Determine the (x, y) coordinate at the center of the cell enclosing the given text.  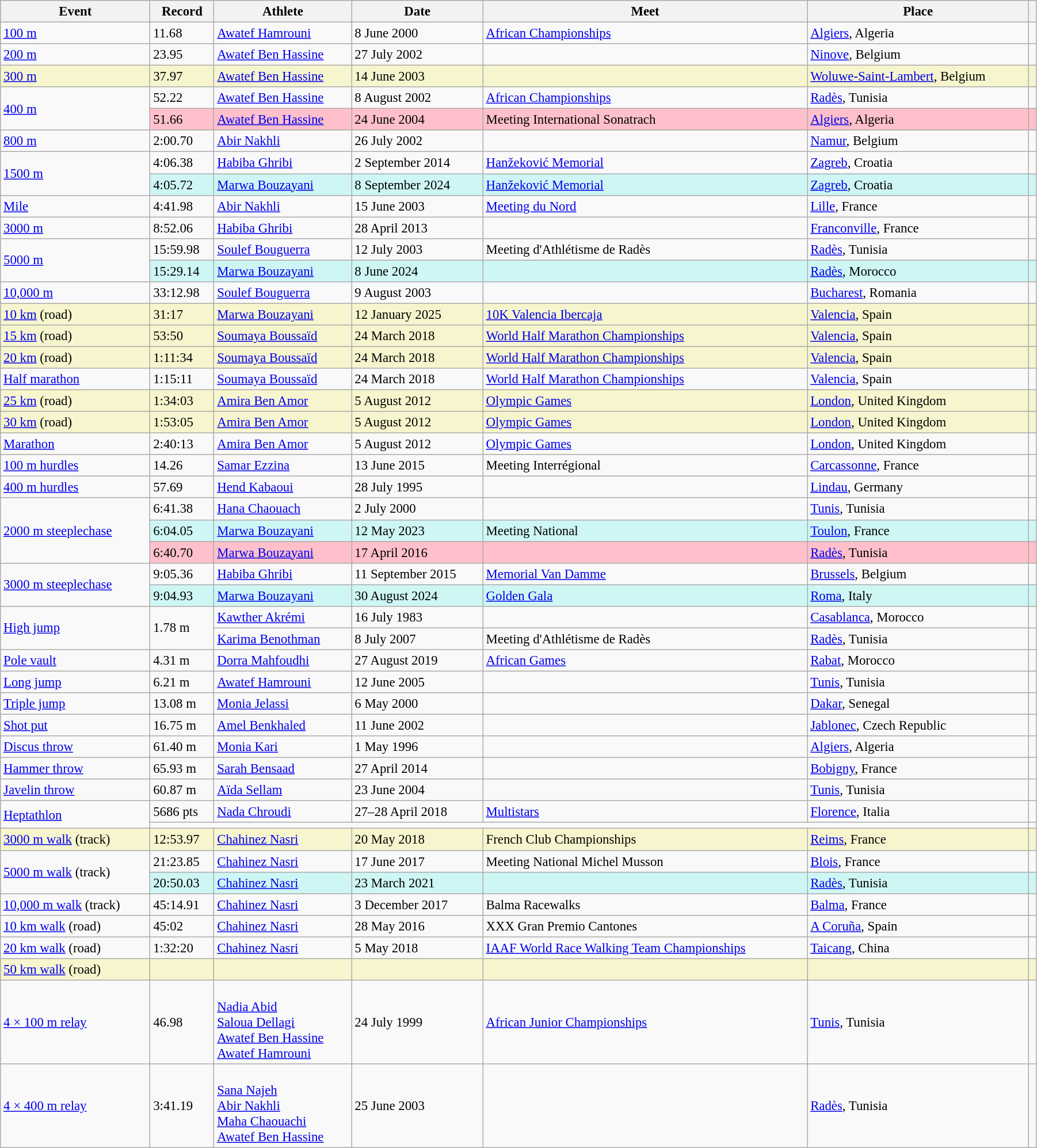
25 June 2003 (417, 1106)
1.78 m (182, 628)
20:50.03 (182, 883)
60.87 m (182, 790)
30 km (road) (75, 422)
Woluwe-Saint-Lambert, Belgium (918, 77)
15 km (road) (75, 336)
Golden Gala (645, 596)
Memorial Van Damme (645, 574)
Nada Chroudi (283, 812)
Monia Kari (283, 747)
Meet (645, 12)
1 May 1996 (417, 747)
Javelin throw (75, 790)
Hana Chaouach (283, 509)
20 May 2018 (417, 840)
27 July 2002 (417, 55)
Dorra Mahfoudhi (283, 661)
5000 m walk (track) (75, 872)
26 July 2002 (417, 141)
5000 m (75, 260)
Half marathon (75, 379)
12:53.97 (182, 840)
African Games (645, 661)
6:04.05 (182, 531)
3000 m steeplechase (75, 585)
1:32:20 (182, 948)
27 August 2019 (417, 661)
300 m (75, 77)
100 m (75, 33)
Taicang, China (918, 948)
1:34:03 (182, 401)
Karima Benothman (283, 639)
Florence, Italia (918, 812)
Bobigny, France (918, 769)
52.22 (182, 98)
65.93 m (182, 769)
31:17 (182, 314)
Event (75, 12)
1500 m (75, 174)
2:00.70 (182, 141)
9:04.93 (182, 596)
30 August 2024 (417, 596)
4:06.38 (182, 163)
Bucharest, Romania (918, 293)
4:41.98 (182, 206)
Namur, Belgium (918, 141)
12 May 2023 (417, 531)
51.66 (182, 120)
Meeting National Michel Musson (645, 861)
24 June 2004 (417, 120)
2 July 2000 (417, 509)
8 July 2007 (417, 639)
12 January 2025 (417, 314)
Triple jump (75, 704)
High jump (75, 628)
8 June 2000 (417, 33)
Amel Benkhaled (283, 726)
3000 m (75, 228)
IAAF World Race Walking Team Championships (645, 948)
1:15:11 (182, 379)
13 June 2015 (417, 466)
12 July 2003 (417, 249)
16.75 m (182, 726)
French Club Championships (645, 840)
Balma, France (918, 905)
4 × 100 m relay (75, 1022)
9:05.36 (182, 574)
Lindau, Germany (918, 487)
Casablanca, Morocco (918, 617)
28 July 1995 (417, 487)
53:50 (182, 336)
6 May 2000 (417, 704)
13.08 m (182, 704)
21:23.85 (182, 861)
Rabat, Morocco (918, 661)
Multistars (645, 812)
28 April 2013 (417, 228)
Hammer throw (75, 769)
8 June 2024 (417, 271)
Sarah Bensaad (283, 769)
Meeting International Sonatrach (645, 120)
33:12.98 (182, 293)
Lille, France (918, 206)
Nadia AbidSaloua DellagiAwatef Ben HassineAwatef Hamrouni (283, 1022)
10K Valencia Ibercaja (645, 314)
5 May 2018 (417, 948)
Meeting du Nord (645, 206)
Hend Kabaoui (283, 487)
Reims, France (918, 840)
Sana NajehAbir NakhliMaha ChaouachiAwatef Ben Hassine (283, 1106)
Toulon, France (918, 531)
6:40.70 (182, 552)
Shot put (75, 726)
2:40:13 (182, 444)
Brussels, Belgium (918, 574)
800 m (75, 141)
Mile (75, 206)
Athlete (283, 12)
23 June 2004 (417, 790)
Blois, France (918, 861)
14.26 (182, 466)
12 June 2005 (417, 682)
50 km walk (road) (75, 970)
11 June 2002 (417, 726)
15:29.14 (182, 271)
1:53:05 (182, 422)
45:14.91 (182, 905)
17 April 2016 (417, 552)
Pole vault (75, 661)
Heptathlon (75, 815)
15 June 2003 (417, 206)
2 September 2014 (417, 163)
9 August 2003 (417, 293)
Record (182, 12)
27–28 April 2018 (417, 812)
28 May 2016 (417, 926)
10,000 m walk (track) (75, 905)
24 July 1999 (417, 1022)
Meeting National (645, 531)
Meeting Interrégional (645, 466)
14 June 2003 (417, 77)
20 km (road) (75, 357)
2000 m steeplechase (75, 531)
10 km (road) (75, 314)
Dakar, Senegal (918, 704)
4.31 m (182, 661)
100 m hurdles (75, 466)
African Junior Championships (645, 1022)
16 July 1983 (417, 617)
10 km walk (road) (75, 926)
10,000 m (75, 293)
17 June 2017 (417, 861)
Marathon (75, 444)
61.40 m (182, 747)
57.69 (182, 487)
3:41.19 (182, 1106)
46.98 (182, 1022)
4:05.72 (182, 185)
XXX Gran Premio Cantones (645, 926)
Franconville, France (918, 228)
Aïda Sellam (283, 790)
4 × 400 m relay (75, 1106)
23.95 (182, 55)
27 April 2014 (417, 769)
20 km walk (road) (75, 948)
8 August 2002 (417, 98)
6.21 m (182, 682)
Samar Ezzina (283, 466)
400 m hurdles (75, 487)
Discus throw (75, 747)
Balma Racewalks (645, 905)
400 m (75, 108)
200 m (75, 55)
3000 m walk (track) (75, 840)
A Coruña, Spain (918, 926)
25 km (road) (75, 401)
Monia Jelassi (283, 704)
3 December 2017 (417, 905)
Place (918, 12)
Ninove, Belgium (918, 55)
5686 pts (182, 812)
23 March 2021 (417, 883)
45:02 (182, 926)
6:41.38 (182, 509)
Roma, Italy (918, 596)
1:11:34 (182, 357)
11 September 2015 (417, 574)
8:52.06 (182, 228)
Kawther Akrémi (283, 617)
15:59.98 (182, 249)
37.97 (182, 77)
8 September 2024 (417, 185)
Date (417, 12)
Jablonec, Czech Republic (918, 726)
Long jump (75, 682)
Radès, Morocco (918, 271)
Carcassonne, France (918, 466)
11.68 (182, 33)
